Detect which cell encompasses the target text, then output its (x, y) center coordinate. 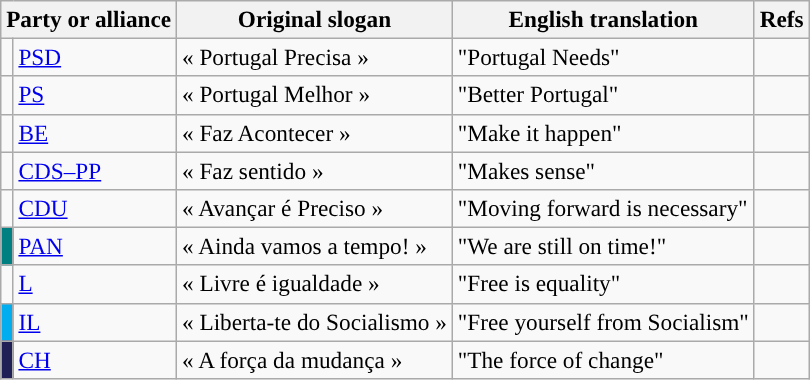
"Makes sense" (603, 170)
CH (95, 359)
Refs (782, 19)
PAN (95, 246)
« Ainda vamos a tempo! » (315, 246)
L (95, 284)
« Portugal Melhor » (315, 95)
English translation (603, 19)
CDU (95, 208)
"Portugal Needs" (603, 57)
« Liberta-te do Socialismo » (315, 322)
"Make it happen" (603, 133)
CDS–PP (95, 170)
« Faz Acontecer » (315, 133)
"The force of change" (603, 359)
IL (95, 322)
« Faz sentido » (315, 170)
PS (95, 95)
BE (95, 133)
« Livre é igualdade » (315, 284)
"Moving forward is necessary" (603, 208)
"We are still on time!" (603, 246)
"Free yourself from Socialism" (603, 322)
« A força da mudança » (315, 359)
PSD (95, 57)
"Better Portugal" (603, 95)
"Free is equality" (603, 284)
Original slogan (315, 19)
« Portugal Precisa » (315, 57)
Party or alliance (89, 19)
« Avançar é Preciso » (315, 208)
